Determine the (x, y) coordinate at the center of the cell enclosing the given text.  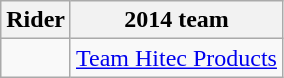
Team Hitec Products (176, 58)
Rider (36, 20)
2014 team (176, 20)
